Return the (X, Y) coordinate for the center point of the cell that contains the specified text.  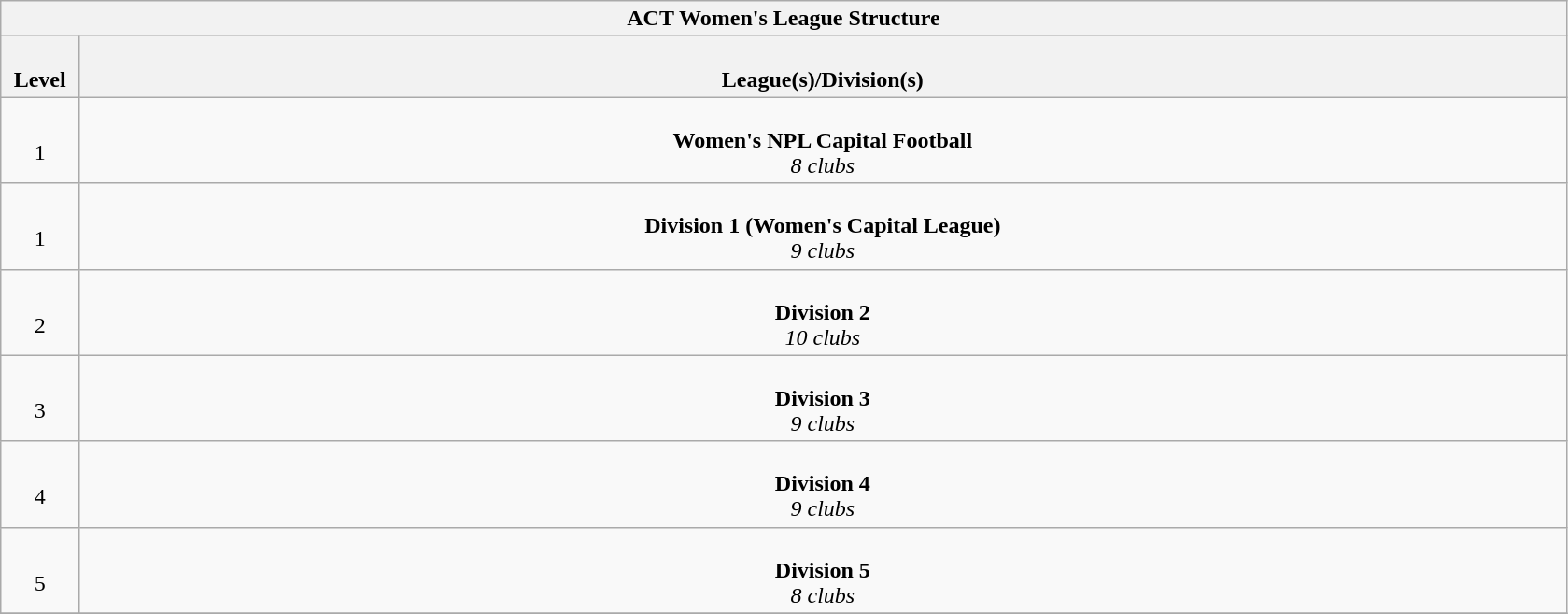
Division 2 10 clubs (824, 312)
League(s)/Division(s) (824, 67)
5 (40, 570)
Level (40, 67)
Division 3 9 clubs (824, 398)
Division 4 9 clubs (824, 484)
4 (40, 484)
Division 1 (Women's Capital League) 9 clubs (824, 226)
ACT Women's League Structure (784, 19)
Women's NPL Capital Football 8 clubs (824, 140)
3 (40, 398)
2 (40, 312)
Division 5 8 clubs (824, 570)
